Detect which cell encompasses the target text, then output its [x, y] center coordinate. 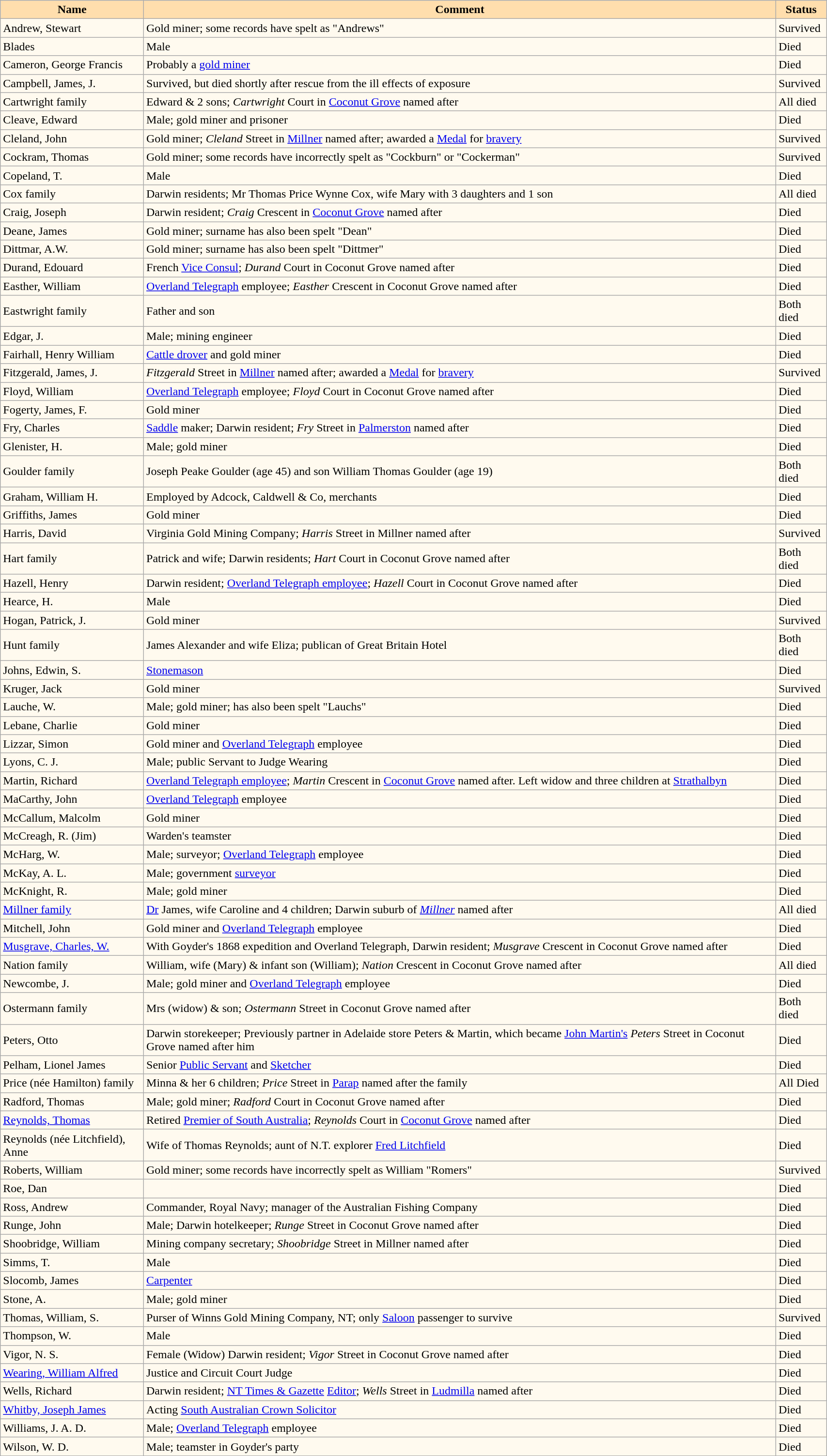
Name [72, 10]
Stonemason [460, 670]
All Died [801, 1083]
Fairhall, Henry William [72, 354]
Senior Public Servant and Sketcher [460, 1065]
Gold miner; some records have incorrectly spelt as William "Romers" [460, 1170]
Blades [72, 46]
Eastwright family [72, 311]
Floyd, William [72, 391]
Cleland, John [72, 138]
Father and son [460, 311]
Kruger, Jack [72, 689]
Darwin resident; Craig Crescent in Coconut Grove named after [460, 212]
Gold miner; surname has also been spelt "Dittmer" [460, 249]
Mrs (widow) & son; Ostermann Street in Coconut Grove named after [460, 1008]
Wearing, William Alfred [72, 1373]
Goulder family [72, 472]
Gold miner; some records have spelt as "Andrews" [460, 28]
With Goyder's 1868 expedition and Overland Telegraph, Darwin resident; Musgrave Crescent in Coconut Grove named after [460, 947]
Fry, Charles [72, 428]
Cattle drover and gold miner [460, 354]
Hogan, Patrick, J. [72, 620]
James Alexander and wife Eliza; publican of Great Britain Hotel [460, 645]
Peters, Otto [72, 1040]
Reynolds (née Litchfield), Anne [72, 1145]
Lauche, W. [72, 707]
Overland Telegraph employee [460, 799]
Johns, Edwin, S. [72, 670]
Fogerty, James, F. [72, 410]
Employed by Adcock, Caldwell & Co, merchants [460, 496]
Wilson, W. D. [72, 1446]
Hart family [72, 558]
Survived, but died shortly after rescue from the ill effects of exposure [460, 83]
Minna & her 6 children; Price Street in Parap named after the family [460, 1083]
Male; Overland Telegraph employee [460, 1428]
Ross, Andrew [72, 1207]
Male; gold miner and prisoner [460, 120]
Cameron, George Francis [72, 65]
Campbell, James, J. [72, 83]
Gold miner; some records have incorrectly spelt as "Cockburn" or "Cockerman" [460, 157]
Cleave, Edward [72, 120]
Acting South Australian Crown Solicitor [460, 1410]
Darwin resident; NT Times & Gazette Editor; Wells Street in Ludmilla named after [460, 1391]
Virginia Gold Mining Company; Harris Street in Millner named after [460, 533]
Male; gold miner; has also been spelt "Lauchs" [460, 707]
Patrick and wife; Darwin residents; Hart Court in Coconut Grove named after [460, 558]
Male; government surveyor [460, 873]
Hearce, H. [72, 602]
Durand, Edouard [72, 268]
Mitchell, John [72, 928]
Purser of Winns Gold Mining Company, NT; only Saloon passenger to survive [460, 1318]
Warden's teamster [460, 836]
Simms, T. [72, 1262]
Vigor, N. S. [72, 1354]
Craig, Joseph [72, 212]
Male; teamster in Goyder's party [460, 1446]
Darwin resident; Overland Telegraph employee; Hazell Court in Coconut Grove named after [460, 583]
Saddle maker; Darwin resident; Fry Street in Palmerston named after [460, 428]
Darwin storekeeper; Previously partner in Adelaide store Peters & Martin, which became John Martin's Peters Street in Coconut Grove named after him [460, 1040]
Overland Telegraph employee; Martin Crescent in Coconut Grove named after. Left widow and three children at Strathalbyn [460, 781]
Lyons, C. J. [72, 762]
Lebane, Charlie [72, 725]
Runge, John [72, 1226]
William, wife (Mary) & infant son (William); Nation Crescent in Coconut Grove named after [460, 965]
Dittmar, A.W. [72, 249]
Deane, James [72, 231]
Easther, William [72, 286]
Nation family [72, 965]
Retired Premier of South Australia; Reynolds Court in Coconut Grove named after [460, 1120]
Gold miner; Cleland Street in Millner named after; awarded a Medal for bravery [460, 138]
Comment [460, 10]
Williams, J. A. D. [72, 1428]
Graham, William H. [72, 496]
Martin, Richard [72, 781]
McKay, A. L. [72, 873]
Roe, Dan [72, 1188]
Andrew, Stewart [72, 28]
Overland Telegraph employee; Easther Crescent in Coconut Grove named after [460, 286]
Stone, A. [72, 1299]
Fitzgerald, James, J. [72, 373]
Status [801, 10]
Edward & 2 sons; Cartwright Court in Coconut Grove named after [460, 102]
Male; gold miner and Overland Telegraph employee [460, 983]
Edgar, J. [72, 336]
McKnight, R. [72, 891]
Thomas, William, S. [72, 1318]
Griffiths, James [72, 515]
McHarg, W. [72, 854]
McCreagh, R. (Jim) [72, 836]
Hazell, Henry [72, 583]
Justice and Circuit Court Judge [460, 1373]
Fitzgerald Street in Millner named after; awarded a Medal for bravery [460, 373]
Thompson, W. [72, 1336]
Reynolds, Thomas [72, 1120]
Copeland, T. [72, 175]
Ostermann family [72, 1008]
Cockram, Thomas [72, 157]
Overland Telegraph employee; Floyd Court in Coconut Grove named after [460, 391]
Millner family [72, 910]
Newcombe, J. [72, 983]
Male; public Servant to Judge Wearing [460, 762]
Whitby, Joseph James [72, 1410]
Slocomb, James [72, 1281]
Gold miner; surname has also been spelt "Dean" [460, 231]
Male; Darwin hotelkeeper; Runge Street in Coconut Grove named after [460, 1226]
Shoobridge, William [72, 1244]
Dr James, wife Caroline and 4 children; Darwin suburb of Millner named after [460, 910]
Hunt family [72, 645]
Male; surveyor; Overland Telegraph employee [460, 854]
French Vice Consul; Durand Court in Coconut Grove named after [460, 268]
McCallum, Malcolm [72, 817]
Wells, Richard [72, 1391]
Cartwright family [72, 102]
Darwin residents; Mr Thomas Price Wynne Cox, wife Mary with 3 daughters and 1 son [460, 194]
Joseph Peake Goulder (age 45) and son William Thomas Goulder (age 19) [460, 472]
Radford, Thomas [72, 1102]
Price (née Hamilton) family [72, 1083]
Glenister, H. [72, 446]
MaCarthy, John [72, 799]
Probably a gold miner [460, 65]
Commander, Royal Navy; manager of the Australian Fishing Company [460, 1207]
Male; gold miner; Radford Court in Coconut Grove named after [460, 1102]
Roberts, William [72, 1170]
Female (Widow) Darwin resident; Vigor Street in Coconut Grove named after [460, 1354]
Mining company secretary; Shoobridge Street in Millner named after [460, 1244]
Wife of Thomas Reynolds; aunt of N.T. explorer Fred Litchfield [460, 1145]
Male; mining engineer [460, 336]
Carpenter [460, 1281]
Lizzar, Simon [72, 744]
Harris, David [72, 533]
Cox family [72, 194]
Musgrave, Charles, W. [72, 947]
Pelham, Lionel James [72, 1065]
